Detect which cell encompasses the target text, then output its [X, Y] center coordinate. 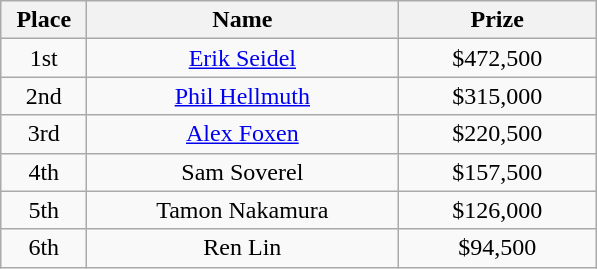
$220,500 [498, 134]
Sam Soverel [242, 172]
4th [44, 172]
Tamon Nakamura [242, 210]
$126,000 [498, 210]
$472,500 [498, 58]
$94,500 [498, 248]
Place [44, 20]
Name [242, 20]
6th [44, 248]
Erik Seidel [242, 58]
1st [44, 58]
3rd [44, 134]
2nd [44, 96]
$315,000 [498, 96]
Phil Hellmuth [242, 96]
5th [44, 210]
Prize [498, 20]
$157,500 [498, 172]
Ren Lin [242, 248]
Alex Foxen [242, 134]
